Detect which cell encompasses the target text, then output its (X, Y) center coordinate. 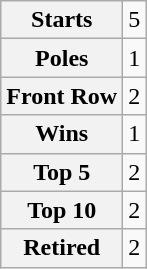
Poles (62, 58)
Starts (62, 20)
Wins (62, 134)
5 (134, 20)
Retired (62, 248)
Front Row (62, 96)
Top 5 (62, 172)
Top 10 (62, 210)
